Extract the (X, Y) coordinate from the center of the cell holding the provided text.  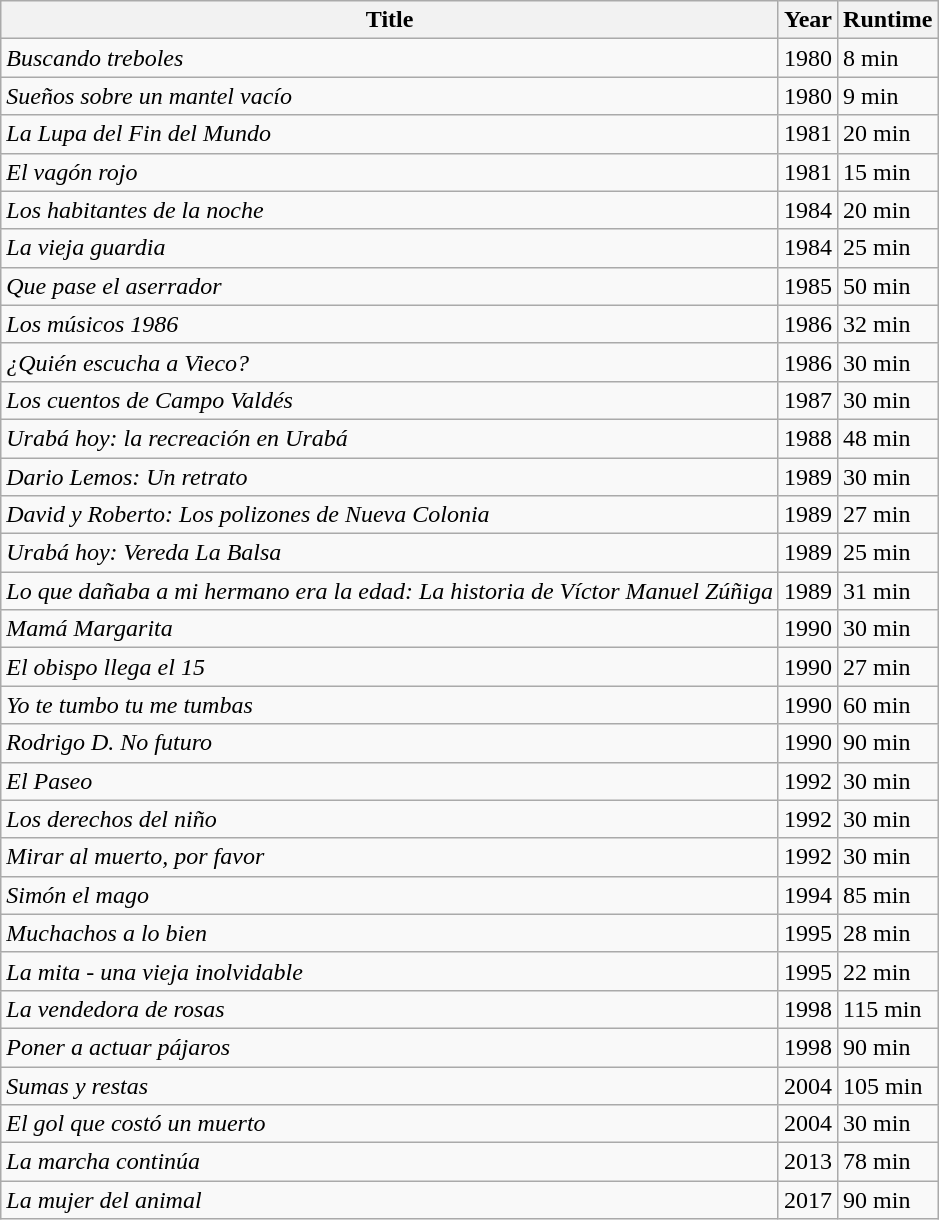
La mita - una vieja inolvidable (390, 971)
Simón el mago (390, 895)
La mujer del animal (390, 1200)
2013 (808, 1162)
La Lupa del Fin del Mundo (390, 134)
Los derechos del niño (390, 819)
Los cuentos de Campo Valdés (390, 400)
Lo que dañaba a mi hermano era la edad: La historia de Víctor Manuel Zúñiga (390, 591)
32 min (888, 324)
El vagón rojo (390, 172)
78 min (888, 1162)
8 min (888, 58)
Mamá Margarita (390, 629)
Urabá hoy: Vereda La Balsa (390, 553)
Muchachos a lo bien (390, 933)
Runtime (888, 20)
Poner a actuar pájaros (390, 1047)
Buscando treboles (390, 58)
Que pase el aserrador (390, 286)
Urabá hoy: la recreación en Urabá (390, 438)
28 min (888, 933)
60 min (888, 705)
Rodrigo D. No futuro (390, 743)
La vieja guardia (390, 248)
Sueños sobre un mantel vacío (390, 96)
La marcha continúa (390, 1162)
Mirar al muerto, por favor (390, 857)
85 min (888, 895)
El Paseo (390, 781)
15 min (888, 172)
50 min (888, 286)
Title (390, 20)
115 min (888, 1009)
Yo te tumbo tu me tumbas (390, 705)
31 min (888, 591)
105 min (888, 1085)
Los músicos 1986 (390, 324)
48 min (888, 438)
2017 (808, 1200)
El gol que costó un muerto (390, 1124)
Sumas y restas (390, 1085)
1985 (808, 286)
¿Quién escucha a Vieco? (390, 362)
La vendedora de rosas (390, 1009)
David y Roberto: Los polizones de Nueva Colonia (390, 515)
9 min (888, 96)
El obispo llega el 15 (390, 667)
22 min (888, 971)
1987 (808, 400)
Year (808, 20)
Los habitantes de la noche (390, 210)
1988 (808, 438)
1994 (808, 895)
Dario Lemos: Un retrato (390, 477)
